Extract the (X, Y) coordinate from the center of the cell holding the provided text.  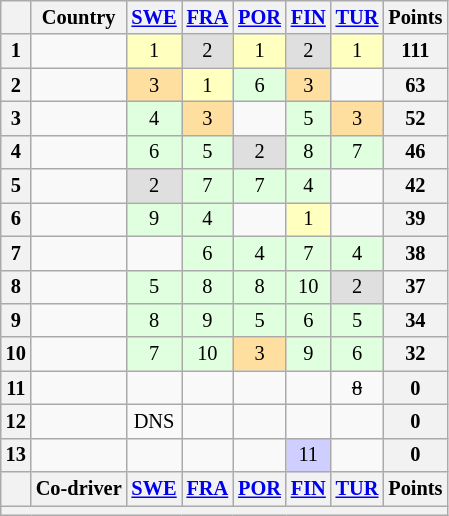
34 (415, 320)
42 (415, 186)
38 (415, 253)
111 (415, 51)
13 (16, 455)
37 (415, 287)
12 (16, 421)
46 (415, 152)
63 (415, 85)
52 (415, 118)
Co-driver (79, 489)
Country (79, 17)
DNS (154, 421)
32 (415, 354)
39 (415, 219)
